Extract the (X, Y) coordinate from the center of the cell holding the provided text.  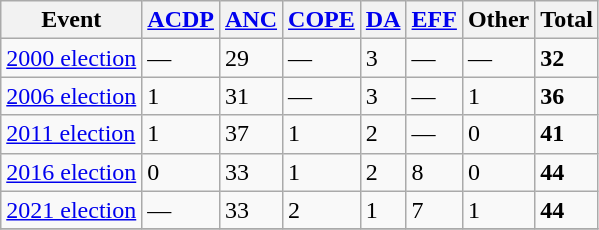
8 (434, 172)
COPE (322, 20)
Total (567, 20)
Other (498, 20)
2016 election (72, 172)
32 (567, 58)
DA (383, 20)
2021 election (72, 210)
29 (250, 58)
2011 election (72, 134)
36 (567, 96)
2006 election (72, 96)
41 (567, 134)
7 (434, 210)
ANC (250, 20)
Event (72, 20)
EFF (434, 20)
2000 election (72, 58)
37 (250, 134)
31 (250, 96)
ACDP (181, 20)
